Pinpoint the cell where the given text exists, returning its (x, y) midpoint coordinate. 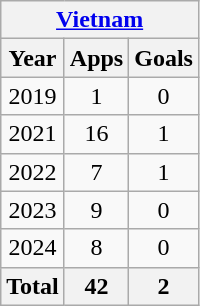
Year (33, 58)
2023 (33, 210)
Apps (96, 58)
Goals (164, 58)
7 (96, 172)
42 (96, 286)
Vietnam (100, 20)
16 (96, 134)
Total (33, 286)
2024 (33, 248)
2022 (33, 172)
8 (96, 248)
2021 (33, 134)
2019 (33, 96)
2 (164, 286)
9 (96, 210)
